Output the (x, y) coordinate of the center of the cell containing the given text.  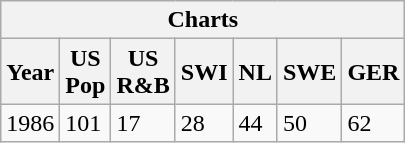
SWE (309, 72)
101 (86, 123)
Charts (203, 20)
SWI (204, 72)
44 (255, 123)
17 (143, 123)
GER (374, 72)
USPop (86, 72)
28 (204, 123)
NL (255, 72)
USR&B (143, 72)
Year (30, 72)
62 (374, 123)
1986 (30, 123)
50 (309, 123)
